Locate the cell with the specified text and output its [X, Y] center coordinate. 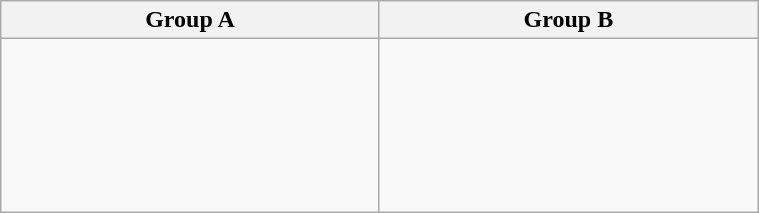
Group A [190, 20]
Group B [568, 20]
